Scan for the cell matching the given text and deliver its (x, y) coordinate at center. 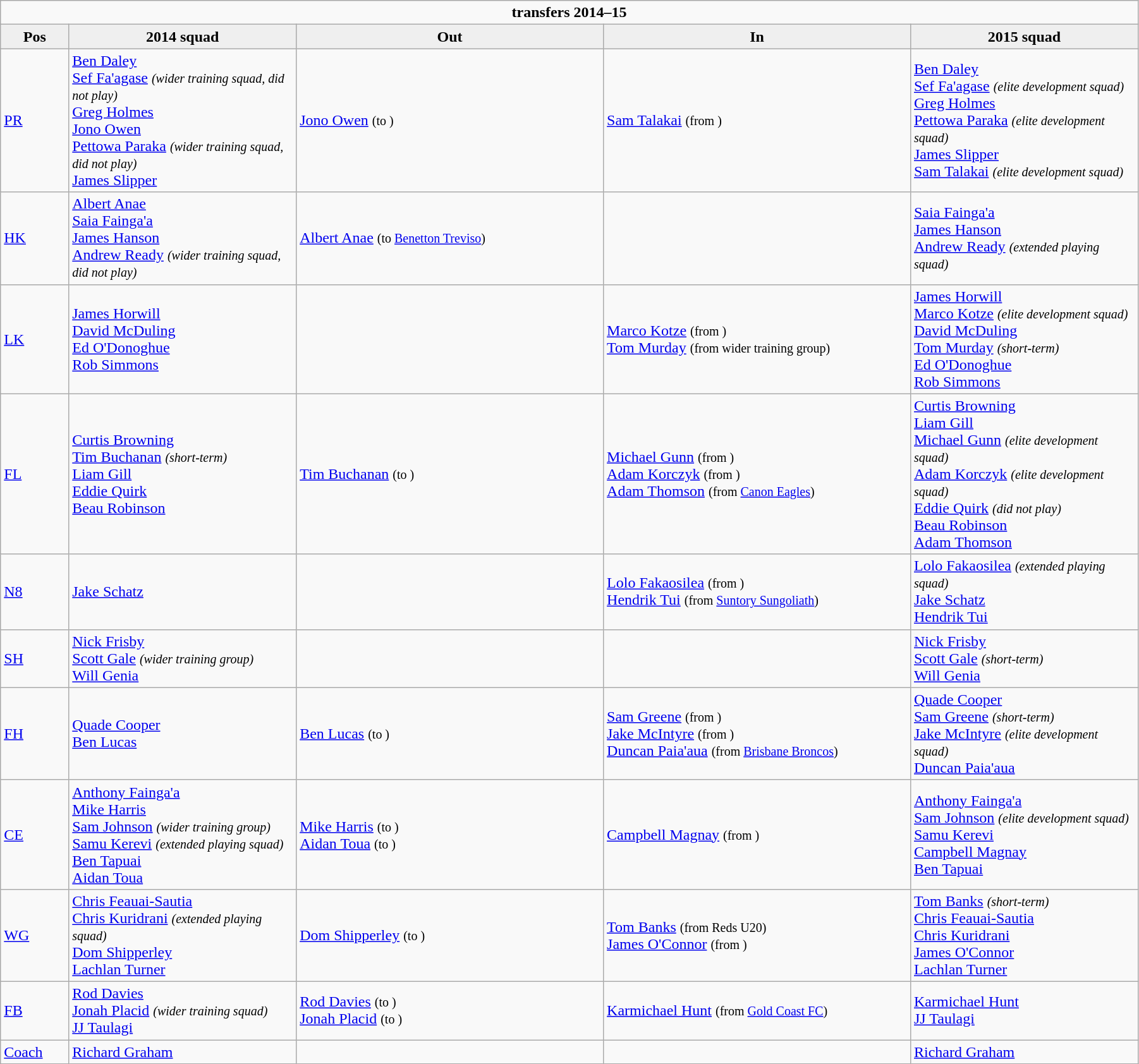
Ben DaleySef Fa'agase (elite development squad)Greg HolmesPettowa Paraka (elite development squad)James SlipperSam Talakai (elite development squad) (1024, 120)
Anthony Fainga'aMike HarrisSam Johnson (wider training group)Samu Kerevi (extended playing squad)Ben TapuaiAidan Toua (183, 834)
Jono Owen (to ) (450, 120)
FB (35, 1010)
Ben DaleySef Fa'agase (wider training squad, did not play)Greg HolmesJono OwenPettowa Paraka (wider training squad, did not play)James Slipper (183, 120)
FL (35, 474)
Jake Schatz (183, 591)
HK (35, 238)
Mike Harris (to ) Aidan Toua (to ) (450, 834)
Ben Lucas (to ) (450, 734)
Michael Gunn (from ) Adam Korczyk (from ) Adam Thomson (from Canon Eagles) (757, 474)
Rod DaviesJonah Placid (wider training squad)JJ Taulagi (183, 1010)
FH (35, 734)
2014 squad (183, 37)
Anthony Fainga'aSam Johnson (elite development squad)Samu KereviCampbell MagnayBen Tapuai (1024, 834)
Albert AnaeSaia Fainga'aJames HansonAndrew Ready (wider training squad, did not play) (183, 238)
Albert Anae (to Benetton Treviso) (450, 238)
Pos (35, 37)
Karmichael HuntJJ Taulagi (1024, 1010)
2015 squad (1024, 37)
In (757, 37)
Chris Feauai-SautiaChris Kuridrani (extended playing squad)Dom ShipperleyLachlan Turner (183, 935)
Sam Talakai (from ) (757, 120)
Coach (35, 1052)
Out (450, 37)
Tim Buchanan (to ) (450, 474)
Rod Davies (to ) Jonah Placid (to ) (450, 1010)
Dom Shipperley (to ) (450, 935)
Sam Greene (from ) Jake McIntyre (from ) Duncan Paia'aua (from Brisbane Broncos) (757, 734)
Saia Fainga'aJames HansonAndrew Ready (extended playing squad) (1024, 238)
LK (35, 339)
Marco Kotze (from ) Tom Murday (from wider training group) (757, 339)
PR (35, 120)
Curtis BrowningTim Buchanan (short-term)Liam GillEddie QuirkBeau Robinson (183, 474)
N8 (35, 591)
Quade CooperBen Lucas (183, 734)
SH (35, 658)
Tom Banks (from Reds U20) James O'Connor (from ) (757, 935)
Nick FrisbyScott Gale (wider training group)Will Genia (183, 658)
Karmichael Hunt (from Gold Coast FC) (757, 1010)
WG (35, 935)
Lolo Fakaosilea (from ) Hendrik Tui (from Suntory Sungoliath) (757, 591)
Quade CooperSam Greene (short-term)Jake McIntyre (elite development squad)Duncan Paia'aua (1024, 734)
James HorwillDavid McDulingEd O'DonoghueRob Simmons (183, 339)
Campbell Magnay (from ) (757, 834)
Nick FrisbyScott Gale (short-term)Will Genia (1024, 658)
Tom Banks (short-term)Chris Feauai-SautiaChris KuridraniJames O'ConnorLachlan Turner (1024, 935)
James HorwillMarco Kotze (elite development squad)David McDulingTom Murday (short-term)Ed O'DonoghueRob Simmons (1024, 339)
CE (35, 834)
Lolo Fakaosilea (extended playing squad)Jake SchatzHendrik Tui (1024, 591)
transfers 2014–15 (569, 13)
